Return the (X, Y) coordinate for the center point of the cell that contains the specified text.  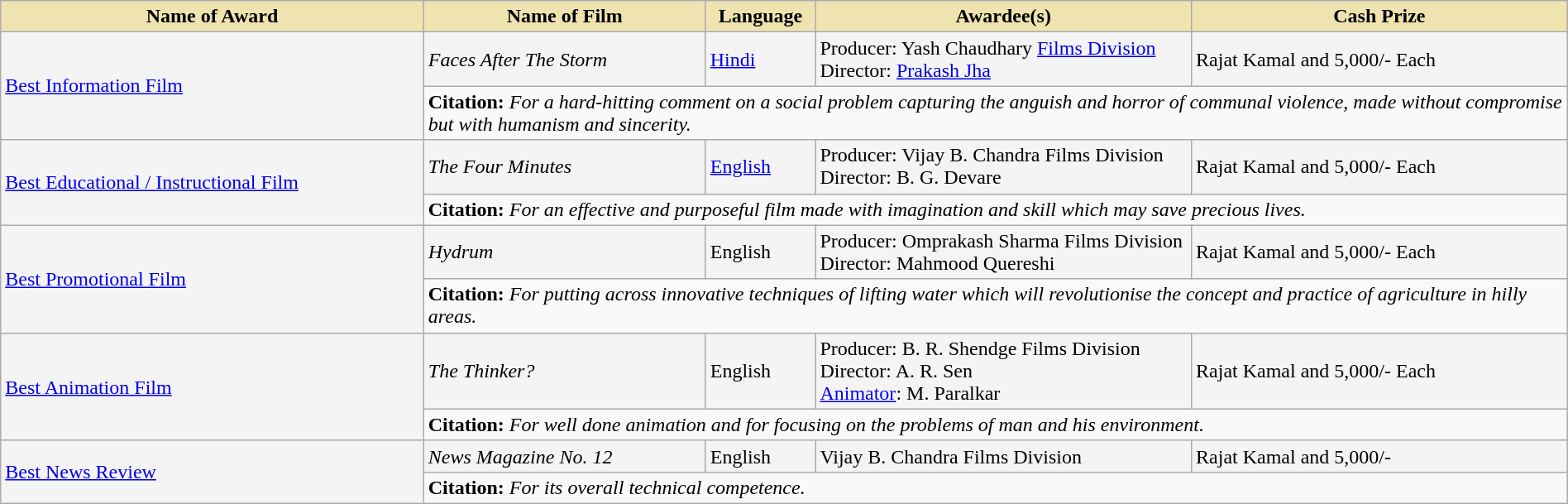
Vijay B. Chandra Films Division (1004, 456)
Citation: For its overall technical competence. (996, 487)
Citation: For well done animation and for focusing on the problems of man and his environment. (996, 425)
Best Promotional Film (213, 279)
Producer: Vijay B. Chandra Films DivisionDirector: B. G. Devare (1004, 167)
The Thinker? (564, 371)
The Four Minutes (564, 167)
Producer: B. R. Shendge Films DivisionDirector: A. R. SenAnimator: M. Paralkar (1004, 371)
Awardee(s) (1004, 17)
Name of Award (213, 17)
Producer: Yash Chaudhary Films DivisionDirector: Prakash Jha (1004, 60)
Citation: For putting across innovative techniques of lifting water which will revolutionise the concept and practice of agriculture in hilly areas. (996, 306)
Faces After The Storm (564, 60)
Best Information Film (213, 86)
Producer: Omprakash Sharma Films DivisionDirector: Mahmood Quereshi (1004, 252)
Best Animation Film (213, 386)
Name of Film (564, 17)
Hydrum (564, 252)
Hindi (761, 60)
Cash Prize (1379, 17)
Language (761, 17)
Best News Review (213, 472)
Best Educational / Instructional Film (213, 182)
Rajat Kamal and 5,000/- (1379, 456)
Citation: For an effective and purposeful film made with imagination and skill which may save precious lives. (996, 209)
News Magazine No. 12 (564, 456)
